Identify which cell holds the provided text, then report its (x, y) central coordinate. 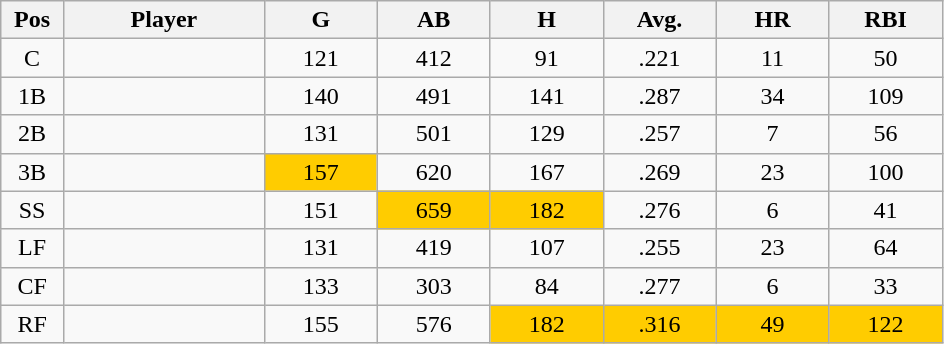
Avg. (660, 20)
501 (434, 134)
620 (434, 172)
34 (772, 96)
1B (32, 96)
Pos (32, 20)
.269 (660, 172)
419 (434, 248)
.221 (660, 58)
107 (546, 248)
HR (772, 20)
576 (434, 324)
.277 (660, 286)
151 (320, 210)
33 (886, 286)
303 (434, 286)
G (320, 20)
41 (886, 210)
140 (320, 96)
.316 (660, 324)
50 (886, 58)
91 (546, 58)
49 (772, 324)
141 (546, 96)
133 (320, 286)
100 (886, 172)
RF (32, 324)
167 (546, 172)
Player (164, 20)
122 (886, 324)
412 (434, 58)
RBI (886, 20)
3B (32, 172)
84 (546, 286)
129 (546, 134)
CF (32, 286)
2B (32, 134)
AB (434, 20)
.287 (660, 96)
659 (434, 210)
109 (886, 96)
LF (32, 248)
56 (886, 134)
491 (434, 96)
121 (320, 58)
SS (32, 210)
C (32, 58)
.257 (660, 134)
.255 (660, 248)
H (546, 20)
64 (886, 248)
.276 (660, 210)
155 (320, 324)
7 (772, 134)
157 (320, 172)
11 (772, 58)
